Pinpoint the cell where the given text exists, returning its (x, y) midpoint coordinate. 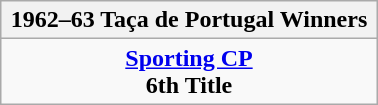
Sporting CP6th Title (189, 72)
1962–63 Taça de Portugal Winners (189, 20)
